Pinpoint the cell where the given text exists, returning its [x, y] midpoint coordinate. 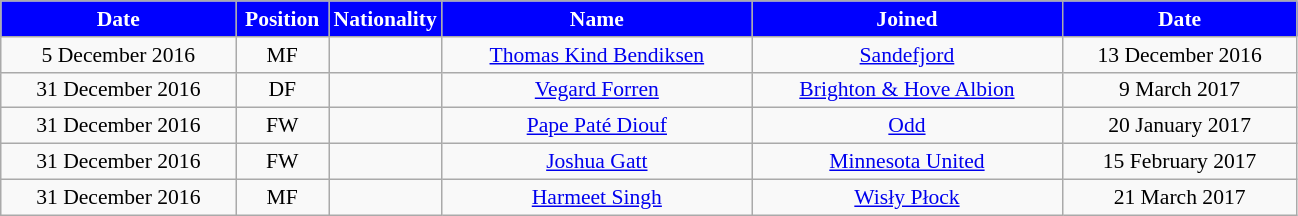
Brighton & Hove Albion [907, 90]
21 March 2017 [1180, 197]
Wisły Płock [907, 197]
Thomas Kind Bendiksen [597, 55]
Nationality [384, 19]
DF [282, 90]
Harmeet Singh [597, 197]
20 January 2017 [1180, 126]
Sandefjord [907, 55]
Minnesota United [907, 162]
15 February 2017 [1180, 162]
Joshua Gatt [597, 162]
Vegard Forren [597, 90]
Position [282, 19]
Pape Paté Diouf [597, 126]
13 December 2016 [1180, 55]
Joined [907, 19]
Name [597, 19]
5 December 2016 [118, 55]
9 March 2017 [1180, 90]
Odd [907, 126]
